Return the [x, y] coordinate for the center point of the cell that contains the specified text.  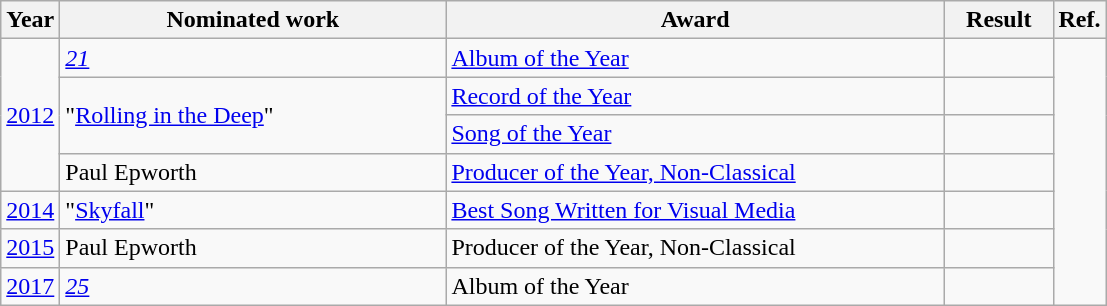
2015 [30, 248]
Nominated work [253, 20]
Song of the Year [696, 134]
21 [253, 58]
25 [253, 286]
Ref. [1080, 20]
"Rolling in the Deep" [253, 115]
2014 [30, 210]
2012 [30, 115]
Award [696, 20]
Result [998, 20]
Record of the Year [696, 96]
2017 [30, 286]
Year [30, 20]
"Skyfall" [253, 210]
Best Song Written for Visual Media [696, 210]
